Output the (X, Y) coordinate of the center of the cell containing the given text.  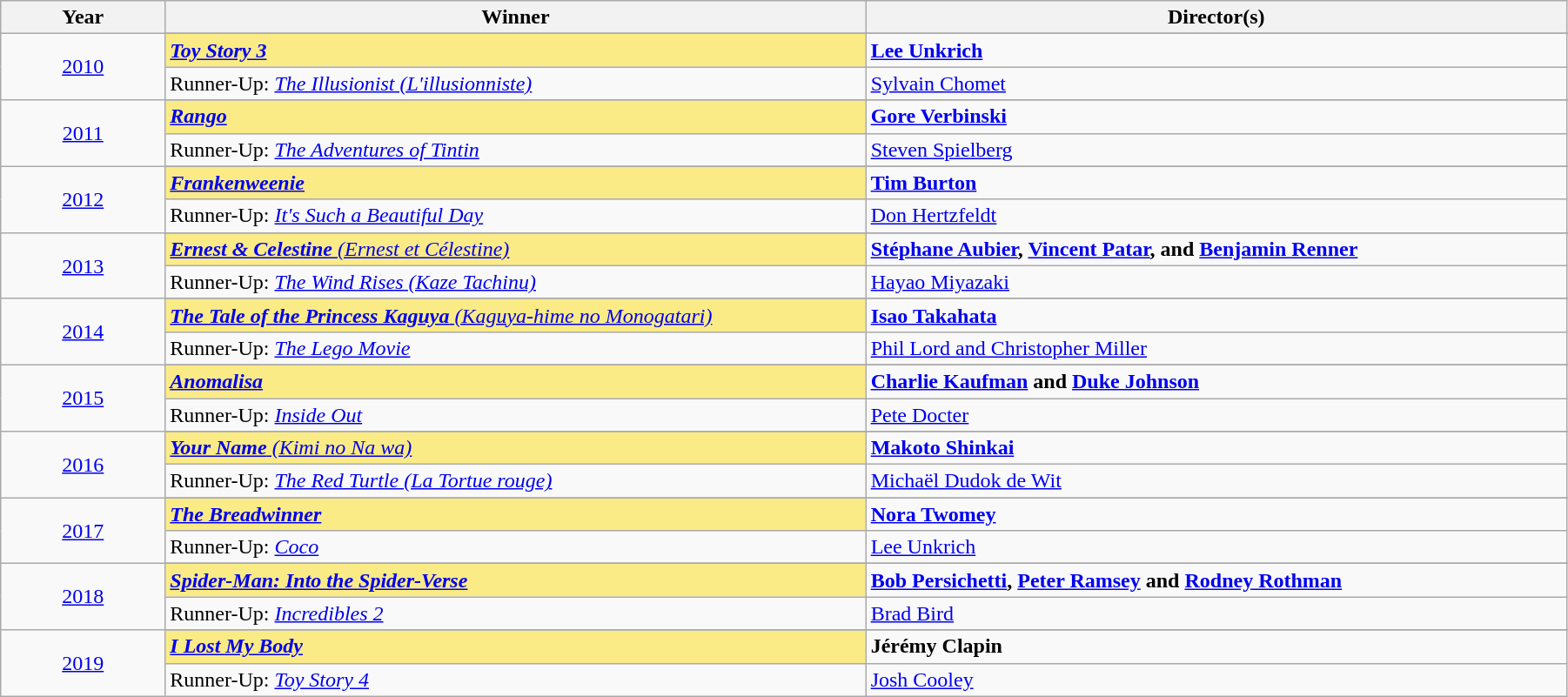
Frankenweenie (515, 183)
Anomalisa (515, 381)
2015 (84, 398)
Toy Story 3 (515, 50)
Runner-Up: Incredibles 2 (515, 613)
Makoto Shinkai (1216, 448)
Runner-Up: The Lego Movie (515, 348)
Josh Cooley (1216, 680)
Charlie Kaufman and Duke Johnson (1216, 381)
Runner-Up: The Adventures of Tintin (515, 150)
Hayao Miyazaki (1216, 282)
Bob Persichetti, Peter Ramsey and Rodney Rothman (1216, 580)
Spider-Man: Into the Spider-Verse (515, 580)
Phil Lord and Christopher Miller (1216, 348)
Runner-Up: Coco (515, 547)
Year (84, 17)
2019 (84, 663)
2014 (84, 332)
Sylvain Chomet (1216, 84)
2010 (84, 67)
Winner (515, 17)
Runner-Up: It's Such a Beautiful Day (515, 216)
2016 (84, 465)
Don Hertzfeldt (1216, 216)
Runner-Up: The Illusionist (L'illusionniste) (515, 84)
Tim Burton (1216, 183)
2011 (84, 133)
The Tale of the Princess Kaguya (Kaguya-hime no Monogatari) (515, 315)
2017 (84, 531)
Nora Twomey (1216, 514)
Gore Verbinski (1216, 117)
Steven Spielberg (1216, 150)
Jérémy Clapin (1216, 647)
Isao Takahata (1216, 315)
Runner-Up: The Wind Rises (Kaze Tachinu) (515, 282)
Stéphane Aubier, Vincent Patar, and Benjamin Renner (1216, 249)
2018 (84, 597)
2012 (84, 199)
Rango (515, 117)
Runner-Up: Inside Out (515, 415)
Pete Docter (1216, 415)
Runner-Up: The Red Turtle (La Tortue rouge) (515, 481)
Director(s) (1216, 17)
Michaël Dudok de Wit (1216, 481)
Brad Bird (1216, 613)
I Lost My Body (515, 647)
2013 (84, 265)
Runner-Up: Toy Story 4 (515, 680)
Ernest & Celestine (Ernest et Célestine) (515, 249)
Your Name (Kimi no Na wa) (515, 448)
The Breadwinner (515, 514)
